Detect which cell encompasses the target text, then output its [X, Y] center coordinate. 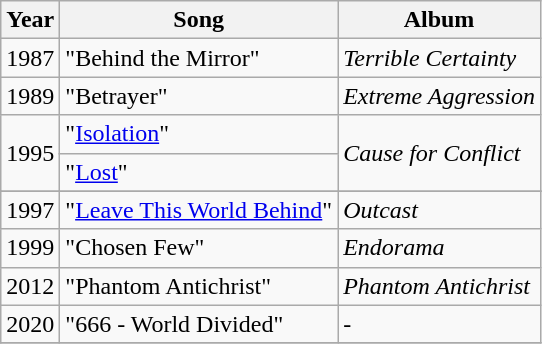
"Leave This World Behind" [199, 210]
"Isolation" [199, 134]
1995 [30, 153]
Outcast [440, 210]
2012 [30, 286]
"Lost" [199, 172]
2020 [30, 324]
Phantom Antichrist [440, 286]
Extreme Aggression [440, 96]
Album [440, 20]
"Behind the Mirror" [199, 58]
Terrible Certainty [440, 58]
Year [30, 20]
Endorama [440, 248]
- [440, 324]
1997 [30, 210]
Song [199, 20]
1987 [30, 58]
"Chosen Few" [199, 248]
1999 [30, 248]
1989 [30, 96]
"666 - World Divided" [199, 324]
"Betrayer" [199, 96]
Cause for Conflict [440, 153]
"Phantom Antichrist" [199, 286]
